Search for the cell housing the specified text and yield its (x, y) center coordinate. 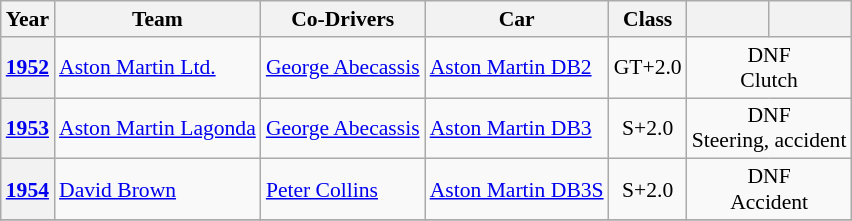
Aston Martin DB3S (517, 190)
Class (648, 19)
DNFSteering, accident (770, 128)
1954 (28, 190)
Year (28, 19)
Aston Martin DB3 (517, 128)
Peter Collins (343, 190)
1953 (28, 128)
David Brown (158, 190)
Aston Martin DB2 (517, 68)
Co-Drivers (343, 19)
GT+2.0 (648, 68)
Car (517, 19)
1952 (28, 68)
Aston Martin Lagonda (158, 128)
Team (158, 19)
DNFAccident (770, 190)
Aston Martin Ltd. (158, 68)
DNFClutch (770, 68)
